Pinpoint the cell where the given text exists, returning its [X, Y] midpoint coordinate. 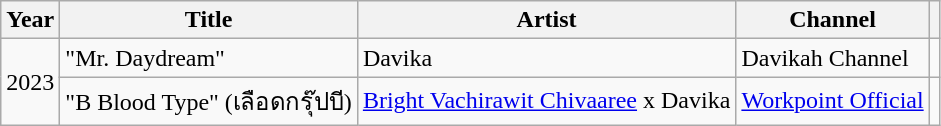
Workpoint Official [832, 102]
"B Blood Type" (เลือดกรุ๊ปบี) [209, 102]
Bright Vachirawit Chivaaree x Davika [546, 102]
Channel [832, 20]
Davika [546, 58]
Year [30, 20]
Title [209, 20]
2023 [30, 82]
Davikah Channel [832, 58]
"Mr. Daydream" [209, 58]
Artist [546, 20]
